From the cell containing the given text, extract its center point as [x, y] coordinate. 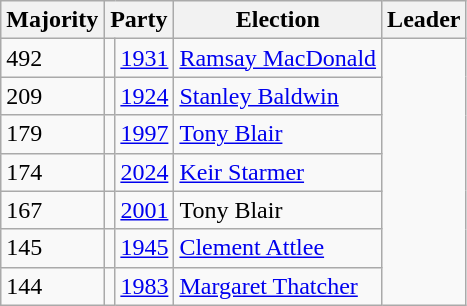
1924 [144, 96]
2024 [144, 172]
144 [52, 286]
Leader [424, 20]
174 [52, 172]
1945 [144, 248]
1931 [144, 58]
1997 [144, 134]
Stanley Baldwin [278, 96]
Margaret Thatcher [278, 286]
Election [278, 20]
2001 [144, 210]
179 [52, 134]
209 [52, 96]
1983 [144, 286]
492 [52, 58]
Ramsay MacDonald [278, 58]
Keir Starmer [278, 172]
Party [139, 20]
167 [52, 210]
Majority [52, 20]
145 [52, 248]
Clement Attlee [278, 248]
